Return [X, Y] of the center of cell containing provided text 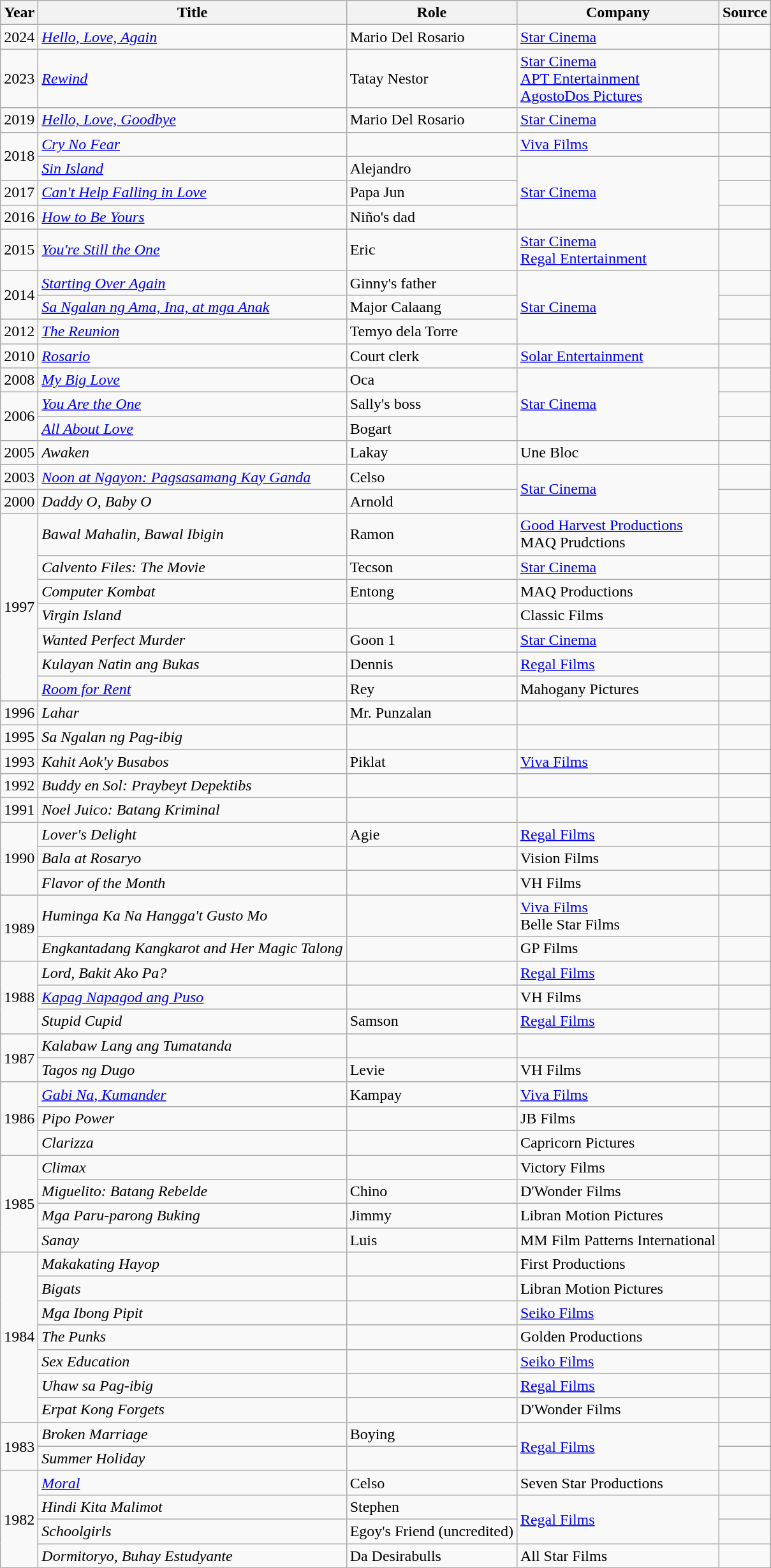
Uhaw sa Pag-ibig [193, 1386]
Sin Island [193, 168]
Virgin Island [193, 616]
Clarizza [193, 1143]
Golden Productions [617, 1337]
Noon at Ngayon: Pagsasamang Kay Ganda [193, 477]
Jimmy [431, 1216]
Tatay Nestor [431, 78]
Lakay [431, 453]
Court clerk [431, 355]
2010 [19, 355]
Star CinemaAPT EntertainmentAgostoDos Pictures [617, 78]
Eric [431, 250]
Bawal Mahalin, Bawal Ibigin [193, 535]
Arnold [431, 501]
Alejandro [431, 168]
Bala at Rosaryo [193, 859]
Goon 1 [431, 640]
MM Film Patterns International [617, 1240]
Boying [431, 1434]
2019 [19, 120]
1985 [19, 1203]
1989 [19, 928]
Ginny's father [431, 283]
Dennis [431, 664]
Company [617, 13]
Kahit Aok'y Busabos [193, 761]
1990 [19, 859]
Pipo Power [193, 1118]
Solar Entertainment [617, 355]
Summer Holiday [193, 1458]
Da Desirabulls [431, 1556]
2017 [19, 193]
Bogart [431, 429]
Rosario [193, 355]
Mga Ibong Pipit [193, 1313]
2015 [19, 250]
Hello, Love, Again [193, 37]
Mga Paru-parong Buking [193, 1216]
Daddy O, Baby O [193, 501]
First Productions [617, 1264]
GP Films [617, 949]
Huminga Ka Na Hangga't Gusto Mo [193, 916]
Sex Education [193, 1361]
Stephen [431, 1507]
Wanted Perfect Murder [193, 640]
1982 [19, 1519]
Year [19, 13]
Starting Over Again [193, 283]
2016 [19, 217]
Lord, Bakit Ako Pa? [193, 973]
Lahar [193, 713]
All About Love [193, 429]
Piklat [431, 761]
Kampay [431, 1094]
1988 [19, 997]
Good Harvest ProductionsMAQ Prudctions [617, 535]
1997 [19, 607]
Rewind [193, 78]
You Are the One [193, 404]
Makakating Hayop [193, 1264]
2014 [19, 295]
1984 [19, 1337]
The Reunion [193, 331]
Sa Ngalan ng Pag-ibig [193, 737]
Tecson [431, 567]
Seven Star Productions [617, 1483]
Egoy's Friend (uncredited) [431, 1531]
Buddy en Sol: Praybeyt Depektibs [193, 786]
1996 [19, 713]
Niño's dad [431, 217]
Victory Films [617, 1167]
2006 [19, 417]
The Punks [193, 1337]
2000 [19, 501]
You're Still the One [193, 250]
Capricorn Pictures [617, 1143]
2012 [19, 331]
Cry No Fear [193, 144]
Role [431, 13]
Computer Kombat [193, 591]
Mahogany Pictures [617, 688]
Hello, Love, Goodbye [193, 120]
Une Bloc [617, 453]
JB Films [617, 1118]
Can't Help Falling in Love [193, 193]
1992 [19, 786]
Luis [431, 1240]
Star CinemaRegal Entertainment [617, 250]
1995 [19, 737]
2024 [19, 37]
Flavor of the Month [193, 883]
1986 [19, 1118]
Title [193, 13]
Mr. Punzalan [431, 713]
2018 [19, 156]
Samson [431, 1021]
How to Be Yours [193, 217]
Dormitoryo, Buhay Estudyante [193, 1556]
1991 [19, 810]
Kapag Napagod ang Puso [193, 997]
Agie [431, 834]
2008 [19, 380]
Chino [431, 1192]
Noel Juico: Batang Kriminal [193, 810]
Source [745, 13]
MAQ Productions [617, 591]
Bigats [193, 1289]
Hindi Kita Malimot [193, 1507]
Levie [431, 1070]
Tagos ng Dugo [193, 1070]
Erpat Kong Forgets [193, 1410]
Climax [193, 1167]
Gabi Na, Kumander [193, 1094]
Miguelito: Batang Rebelde [193, 1192]
Oca [431, 380]
Major Calaang [431, 307]
Kalabaw Lang ang Tumatanda [193, 1046]
Temyo dela Torre [431, 331]
1993 [19, 761]
Sa Ngalan ng Ama, Ina, at mga Anak [193, 307]
Papa Jun [431, 193]
Awaken [193, 453]
Rey [431, 688]
2003 [19, 477]
Engkantadang Kangkarot and Her Magic Talong [193, 949]
2023 [19, 78]
Kulayan Natin ang Bukas [193, 664]
2005 [19, 453]
Viva FilmsBelle Star Films [617, 916]
Calvento Files: The Movie [193, 567]
Sanay [193, 1240]
Broken Marriage [193, 1434]
Sally's boss [431, 404]
Schoolgirls [193, 1531]
Entong [431, 591]
Vision Films [617, 859]
1987 [19, 1058]
Ramon [431, 535]
My Big Love [193, 380]
Room for Rent [193, 688]
1983 [19, 1446]
All Star Films [617, 1556]
Stupid Cupid [193, 1021]
Moral [193, 1483]
Lover's Delight [193, 834]
Classic Films [617, 616]
